Search for the cell housing the specified text and yield its (X, Y) center coordinate. 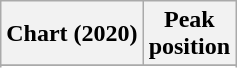
Chart (2020) (72, 34)
Peakposition (189, 34)
